From the cell containing the given text, extract its center point as (x, y) coordinate. 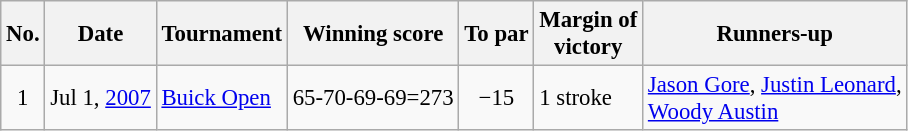
1 stroke (588, 98)
To par (496, 34)
No. (23, 34)
Jul 1, 2007 (100, 98)
−15 (496, 98)
Winning score (373, 34)
Runners-up (775, 34)
Margin ofvictory (588, 34)
Date (100, 34)
1 (23, 98)
65-70-69-69=273 (373, 98)
Jason Gore, Justin Leonard, Woody Austin (775, 98)
Tournament (222, 34)
Buick Open (222, 98)
